Return the (x, y) coordinate for the center point of the cell that contains the specified text.  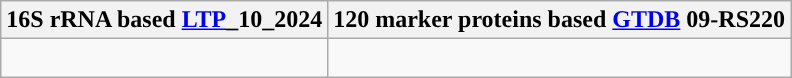
16S rRNA based LTP_10_2024 (164, 20)
120 marker proteins based GTDB 09-RS220 (560, 20)
